Search for the cell housing the specified text and yield its (x, y) center coordinate. 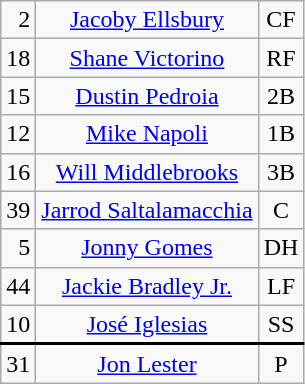
16 (18, 172)
5 (18, 248)
Jacoby Ellsbury (147, 20)
LF (281, 286)
Mike Napoli (147, 134)
39 (18, 210)
Jonny Gomes (147, 248)
José Iglesias (147, 324)
Will Middlebrooks (147, 172)
12 (18, 134)
Shane Victorino (147, 58)
DH (281, 248)
SS (281, 324)
Jon Lester (147, 364)
Jarrod Saltalamacchia (147, 210)
18 (18, 58)
RF (281, 58)
2 (18, 20)
P (281, 364)
15 (18, 96)
CF (281, 20)
C (281, 210)
3B (281, 172)
Jackie Bradley Jr. (147, 286)
2B (281, 96)
44 (18, 286)
10 (18, 324)
Dustin Pedroia (147, 96)
31 (18, 364)
1B (281, 134)
